Search for the cell housing the specified text and yield its (x, y) center coordinate. 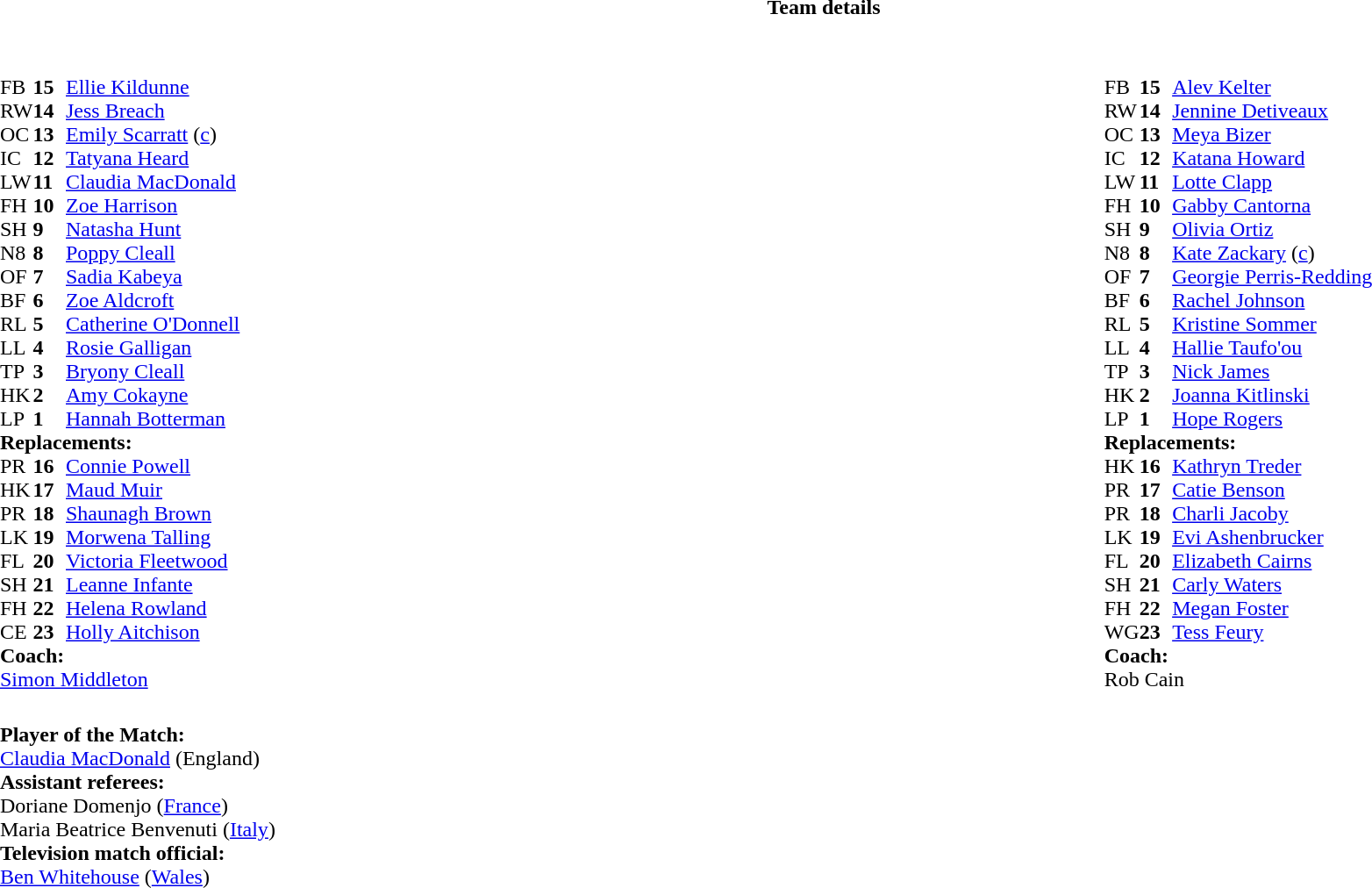
Morwena Talling (153, 537)
Catherine O'Donnell (153, 325)
Coach: (119, 656)
CE (17, 632)
Shaunagh Brown (153, 514)
Holly Aitchison (153, 632)
Bryony Cleall (153, 372)
Amy Cokayne (153, 395)
Jess Breach (153, 111)
Alev Kelter (1272, 88)
Nick James (1272, 372)
Kristine Sommer (1272, 325)
WG (1122, 632)
Hope Rogers (1272, 419)
Joanna Kitlinski (1272, 395)
Meya Bizer (1272, 135)
Olivia Ortiz (1272, 230)
Hallie Taufo'ou (1272, 347)
Georgie Perris-Redding (1272, 277)
Megan Foster (1272, 609)
Simon Middleton (119, 679)
Carly Waters (1272, 584)
Poppy Cleall (153, 253)
Zoe Aldcroft (153, 300)
Natasha Hunt (153, 230)
Catie Benson (1272, 490)
Zoe Harrison (153, 205)
Helena Rowland (153, 609)
Replacements: (119, 442)
Leanne Infante (153, 584)
Claudia MacDonald (153, 183)
Katana Howard (1272, 158)
Evi Ashenbrucker (1272, 537)
Ellie Kildunne (153, 88)
Connie Powell (153, 467)
Elizabeth Cairns (1272, 562)
Hannah Botterman (153, 419)
Sadia Kabeya (153, 277)
Rosie Galligan (153, 347)
Kathryn Treder (1272, 467)
Charli Jacoby (1272, 514)
Kate Zackary (c) (1272, 253)
Lotte Clapp (1272, 183)
Maud Muir (153, 490)
Tatyana Heard (153, 158)
Victoria Fleetwood (153, 562)
Tess Feury (1272, 632)
Emily Scarratt (c) (153, 135)
Gabby Cantorna (1272, 205)
Rachel Johnson (1272, 300)
Jennine Detiveaux (1272, 111)
